From the cell containing the given text, extract its center point as (x, y) coordinate. 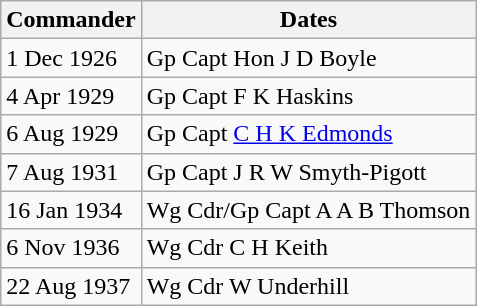
Gp Capt F K Haskins (308, 96)
Wg Cdr W Underhill (308, 286)
Gp Capt C H K Edmonds (308, 134)
22 Aug 1937 (71, 286)
7 Aug 1931 (71, 172)
6 Nov 1936 (71, 248)
Gp Capt Hon J D Boyle (308, 58)
16 Jan 1934 (71, 210)
Commander (71, 20)
Wg Cdr C H Keith (308, 248)
Gp Capt J R W Smyth-Pigott (308, 172)
6 Aug 1929 (71, 134)
Wg Cdr/Gp Capt A A B Thomson (308, 210)
4 Apr 1929 (71, 96)
1 Dec 1926 (71, 58)
Dates (308, 20)
